Return [x, y] of the center of cell containing provided text 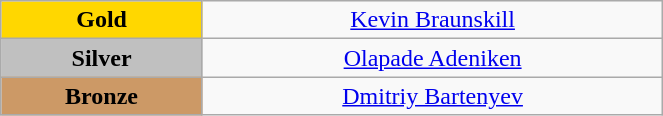
Gold [102, 20]
Kevin Braunskill [432, 20]
Olapade Adeniken [432, 58]
Dmitriy Bartenyev [432, 96]
Bronze [102, 96]
Silver [102, 58]
